Locate the cell with the specified text and output its [x, y] center coordinate. 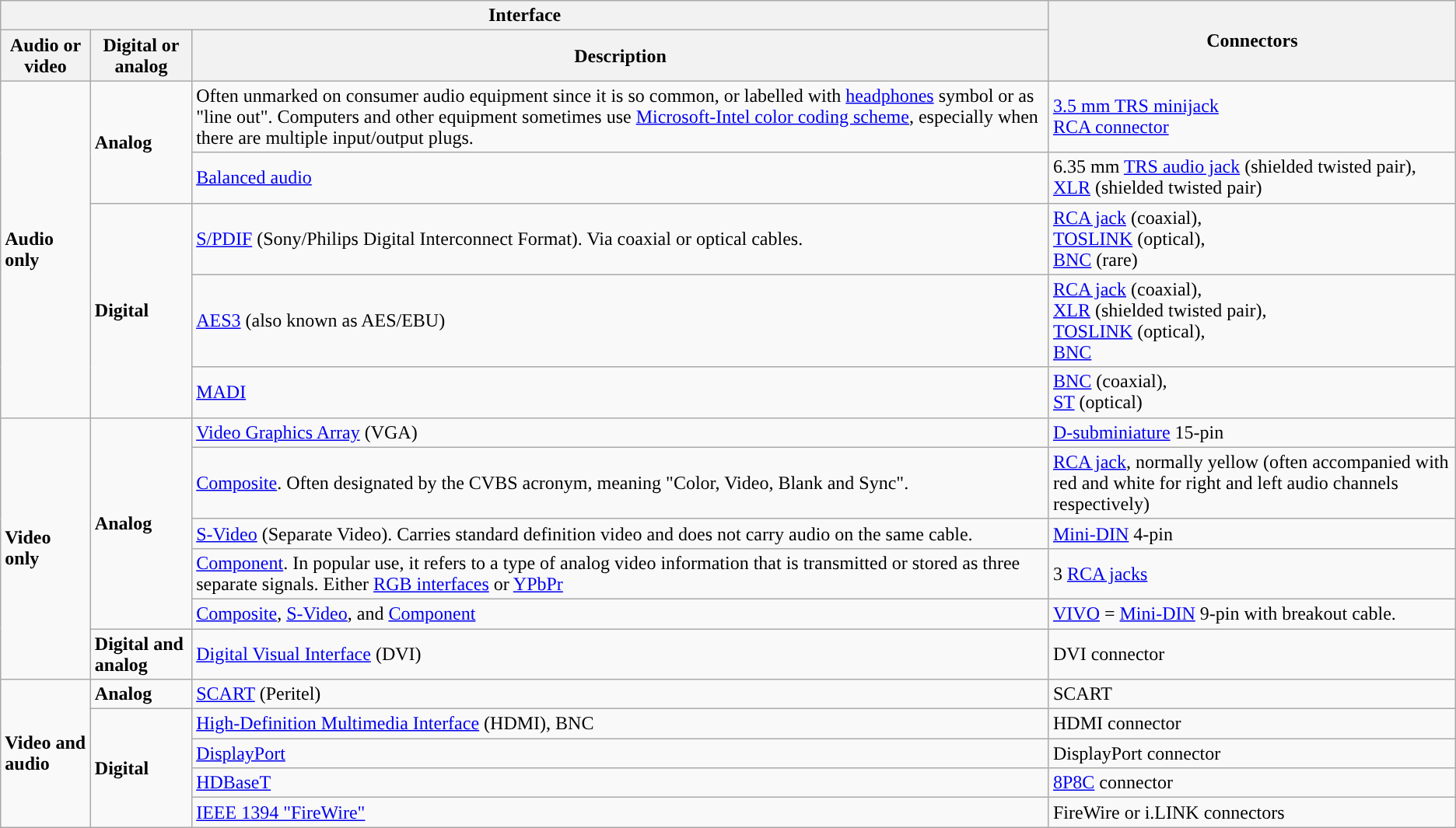
SCART (Peritel) [621, 694]
RCA jack (coaxial),XLR (shielded twisted pair),TOSLINK (optical),BNC [1252, 320]
S/PDIF (Sony/Philips Digital Interconnect Format). Via coaxial or optical cables. [621, 239]
Audio or video [46, 56]
Connectors [1252, 40]
6.35 mm TRS audio jack (shielded twisted pair),XLR (shielded twisted pair) [1252, 177]
AES3 (also known as AES/EBU) [621, 320]
Video and audio [46, 753]
High-Definition Multimedia Interface (HDMI), BNC [621, 724]
S-Video (Separate Video). Carries standard definition video and does not carry audio on the same cable. [621, 533]
Video only [46, 548]
BNC (coaxial),ST (optical) [1252, 392]
DVI connector [1252, 653]
RCA jack (coaxial),TOSLINK (optical),BNC (rare) [1252, 239]
D-subminiature 15-pin [1252, 432]
HDBaseT [621, 783]
IEEE 1394 "FireWire" [621, 812]
3.5 mm TRS minijackRCA connector [1252, 117]
Interface [525, 16]
FireWire or i.LINK connectors [1252, 812]
Digital and analog [141, 653]
8P8C connector [1252, 783]
Digital or analog [141, 56]
Digital Visual Interface (DVI) [621, 653]
Video Graphics Array (VGA) [621, 432]
DisplayPort connector [1252, 753]
Mini-DIN 4-pin [1252, 533]
MADI [621, 392]
Audio only [46, 249]
HDMI connector [1252, 724]
3 RCA jacks [1252, 574]
DisplayPort [621, 753]
Description [621, 56]
Composite. Often designated by the CVBS acronym, meaning "Color, Video, Blank and Sync". [621, 483]
Balanced audio [621, 177]
Composite, S-Video, and Component [621, 613]
SCART [1252, 694]
RCA jack, normally yellow (often accompanied with red and white for right and left audio channels respectively) [1252, 483]
VIVO = Mini-DIN 9-pin with breakout cable. [1252, 613]
